Capture the cell that displays the provided text and extract its (x, y) central coordinate. 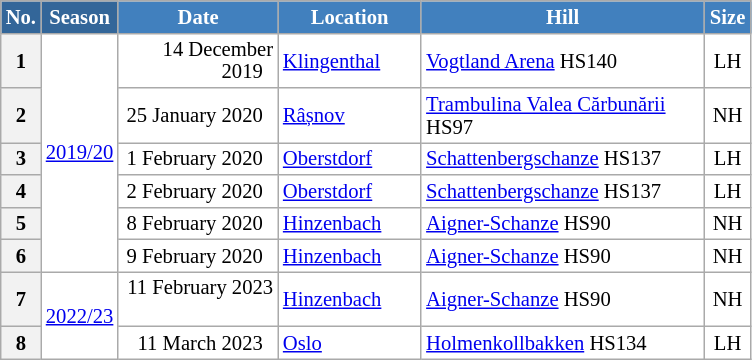
1 (21, 60)
Date (198, 16)
4 (21, 190)
8 February 2020 (198, 223)
2019/20 (80, 152)
3 (21, 158)
14 December 2019 (198, 60)
8 (21, 342)
Vogtland Arena HS140 (562, 60)
7 (21, 298)
Location (350, 16)
Holmenkollbakken HS134 (562, 342)
Hill (562, 16)
Oslo (350, 342)
25 January 2020 (198, 116)
Size (728, 16)
No. (21, 16)
11 February 2023 (198, 298)
5 (21, 223)
2 February 2020 (198, 190)
Season (80, 16)
9 February 2020 (198, 255)
Trambulina Valea Cărbunării HS97 (562, 116)
11 March 2023 (198, 342)
Klingenthal (350, 60)
1 February 2020 (198, 158)
Râșnov (350, 116)
2 (21, 116)
6 (21, 255)
2022/23 (80, 314)
